Identify which cell holds the provided text, then report its (x, y) central coordinate. 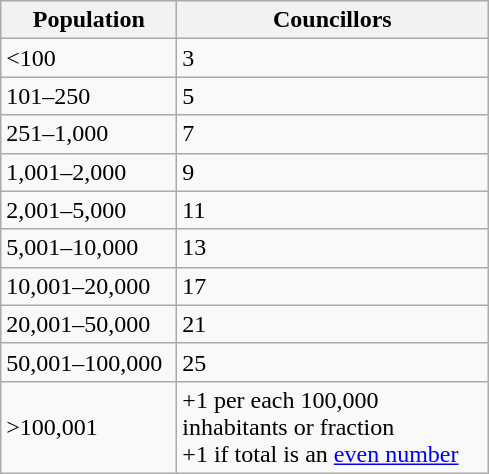
>100,001 (89, 427)
3 (332, 58)
25 (332, 362)
21 (332, 324)
Councillors (332, 20)
13 (332, 248)
50,001–100,000 (89, 362)
5,001–10,000 (89, 248)
2,001–5,000 (89, 210)
101–250 (89, 96)
9 (332, 172)
5 (332, 96)
10,001–20,000 (89, 286)
251–1,000 (89, 134)
Population (89, 20)
1,001–2,000 (89, 172)
+1 per each 100,000 inhabitants or fraction+1 if total is an even number (332, 427)
17 (332, 286)
11 (332, 210)
20,001–50,000 (89, 324)
7 (332, 134)
<100 (89, 58)
